Locate the cell with the specified text and output its (X, Y) center coordinate. 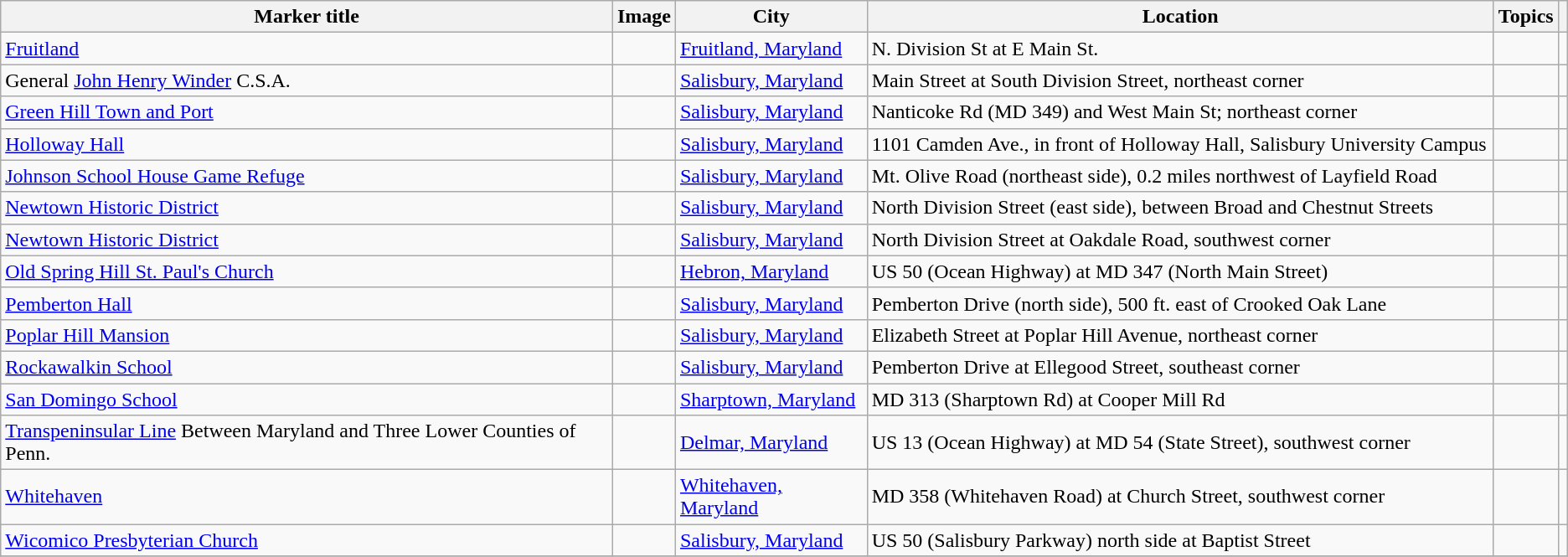
North Division Street at Oakdale Road, southwest corner (1180, 240)
MD 358 (Whitehaven Road) at Church Street, southwest corner (1180, 498)
Topics (1526, 17)
Location (1180, 17)
Whitehaven (307, 498)
Holloway Hall (307, 144)
Marker title (307, 17)
N. Division St at E Main St. (1180, 49)
Pemberton Drive (north side), 500 ft. east of Crooked Oak Lane (1180, 303)
General John Henry Winder C.S.A. (307, 80)
Old Spring Hill St. Paul's Church (307, 271)
Green Hill Town and Port (307, 112)
1101 Camden Ave., in front of Holloway Hall, Salisbury University Campus (1180, 144)
Nanticoke Rd (MD 349) and West Main St; northeast corner (1180, 112)
Rockawalkin School (307, 367)
US 50 (Salisbury Parkway) north side at Baptist Street (1180, 540)
Wicomico Presbyterian Church (307, 540)
Whitehaven, Maryland (771, 498)
Johnson School House Game Refuge (307, 176)
US 50 (Ocean Highway) at MD 347 (North Main Street) (1180, 271)
Hebron, Maryland (771, 271)
San Domingo School (307, 400)
Sharptown, Maryland (771, 400)
Pemberton Drive at Ellegood Street, southeast corner (1180, 367)
Fruitland, Maryland (771, 49)
North Division Street (east side), between Broad and Chestnut Streets (1180, 208)
Image (643, 17)
MD 313 (Sharptown Rd) at Cooper Mill Rd (1180, 400)
US 13 (Ocean Highway) at MD 54 (State Street), southwest corner (1180, 442)
Fruitland (307, 49)
Main Street at South Division Street, northeast corner (1180, 80)
Poplar Hill Mansion (307, 335)
Delmar, Maryland (771, 442)
Mt. Olive Road (northeast side), 0.2 miles northwest of Layfield Road (1180, 176)
Elizabeth Street at Poplar Hill Avenue, northeast corner (1180, 335)
Pemberton Hall (307, 303)
City (771, 17)
Transpeninsular Line Between Maryland and Three Lower Counties of Penn. (307, 442)
